Pinpoint the cell where the given text exists, returning its (x, y) midpoint coordinate. 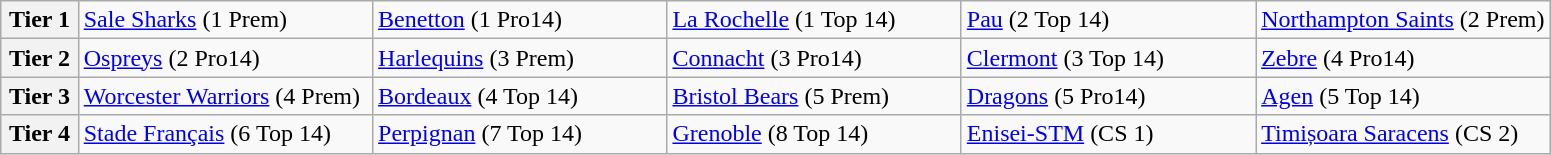
Timișoara Saracens (CS 2) (1403, 134)
Bristol Bears (5 Prem) (814, 96)
Tier 1 (40, 20)
Harlequins (3 Prem) (520, 58)
Dragons (5 Pro14) (1108, 96)
Stade Français (6 Top 14) (225, 134)
Connacht (3 Pro14) (814, 58)
Agen (5 Top 14) (1403, 96)
Enisei-STM (CS 1) (1108, 134)
La Rochelle (1 Top 14) (814, 20)
Pau (2 Top 14) (1108, 20)
Tier 2 (40, 58)
Ospreys (2 Pro14) (225, 58)
Northampton Saints (2 Prem) (1403, 20)
Perpignan (7 Top 14) (520, 134)
Zebre (4 Pro14) (1403, 58)
Tier 4 (40, 134)
Bordeaux (4 Top 14) (520, 96)
Sale Sharks (1 Prem) (225, 20)
Tier 3 (40, 96)
Grenoble (8 Top 14) (814, 134)
Benetton (1 Pro14) (520, 20)
Worcester Warriors (4 Prem) (225, 96)
Clermont (3 Top 14) (1108, 58)
